Find where the given text appears and provide that cell's center as (x, y) coordinate. 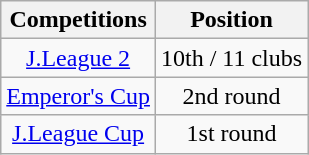
1st round (231, 134)
10th / 11 clubs (231, 58)
Competitions (78, 20)
Emperor's Cup (78, 96)
J.League 2 (78, 58)
Position (231, 20)
2nd round (231, 96)
J.League Cup (78, 134)
